Detect which cell encompasses the target text, then output its (x, y) center coordinate. 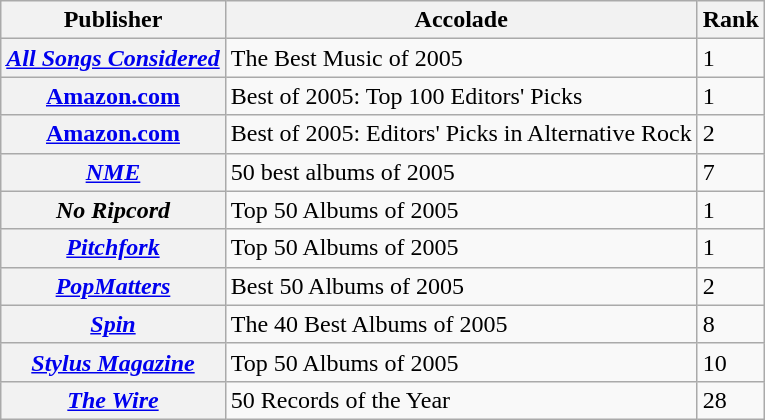
No Ripcord (113, 210)
Accolade (461, 20)
Stylus Magazine (113, 362)
All Songs Considered (113, 58)
The Wire (113, 400)
Spin (113, 324)
Best of 2005: Editors' Picks in Alternative Rock (461, 134)
PopMatters (113, 286)
Best of 2005: Top 100 Editors' Picks (461, 96)
10 (730, 362)
The Best Music of 2005 (461, 58)
Pitchfork (113, 248)
50 Records of the Year (461, 400)
Best 50 Albums of 2005 (461, 286)
50 best albums of 2005 (461, 172)
28 (730, 400)
8 (730, 324)
Publisher (113, 20)
Rank (730, 20)
NME (113, 172)
7 (730, 172)
The 40 Best Albums of 2005 (461, 324)
